Extract the [x, y] coordinate from the center of the cell holding the provided text.  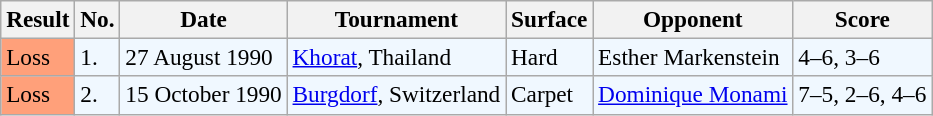
Dominique Monami [693, 95]
Burgdorf, Switzerland [396, 95]
Score [862, 19]
15 October 1990 [204, 95]
2. [98, 95]
Tournament [396, 19]
Esther Markenstein [693, 57]
Surface [550, 19]
Khorat, Thailand [396, 57]
7–5, 2–6, 4–6 [862, 95]
Hard [550, 57]
Result [38, 19]
No. [98, 19]
Carpet [550, 95]
4–6, 3–6 [862, 57]
Date [204, 19]
27 August 1990 [204, 57]
Opponent [693, 19]
1. [98, 57]
